Identify which cell holds the provided text, then report its (x, y) central coordinate. 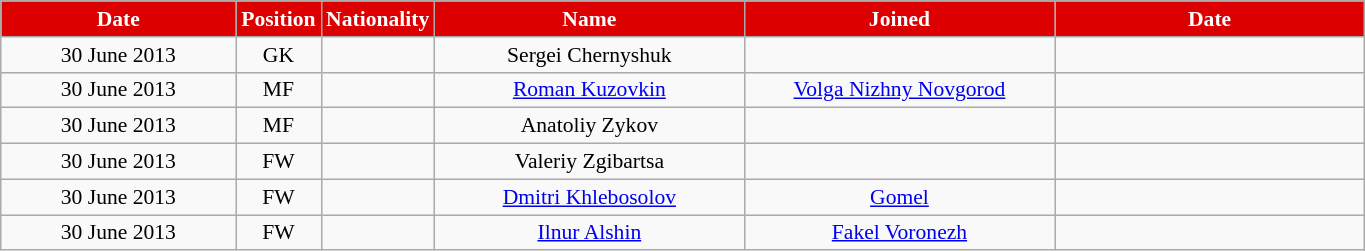
Nationality (378, 19)
Gomel (899, 197)
Roman Kuzovkin (589, 90)
Joined (899, 19)
Volga Nizhny Novgorod (899, 90)
Valeriy Zgibartsa (589, 162)
Ilnur Alshin (589, 233)
Anatoliy Zykov (589, 126)
Sergei Chernyshuk (589, 55)
Position (278, 19)
Fakel Voronezh (899, 233)
GK (278, 55)
Name (589, 19)
Dmitri Khlebosolov (589, 197)
